Search for the cell housing the specified text and yield its [x, y] center coordinate. 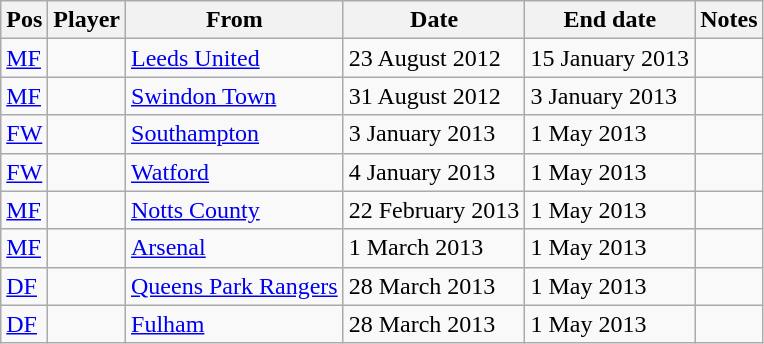
4 January 2013 [434, 172]
Notts County [235, 210]
Date [434, 20]
End date [610, 20]
Swindon Town [235, 96]
From [235, 20]
Watford [235, 172]
Southampton [235, 134]
Fulham [235, 324]
31 August 2012 [434, 96]
22 February 2013 [434, 210]
Player [87, 20]
Leeds United [235, 58]
23 August 2012 [434, 58]
Pos [24, 20]
Notes [729, 20]
Queens Park Rangers [235, 286]
15 January 2013 [610, 58]
1 March 2013 [434, 248]
Arsenal [235, 248]
